Extract the (x, y) coordinate from the center of the cell holding the provided text.  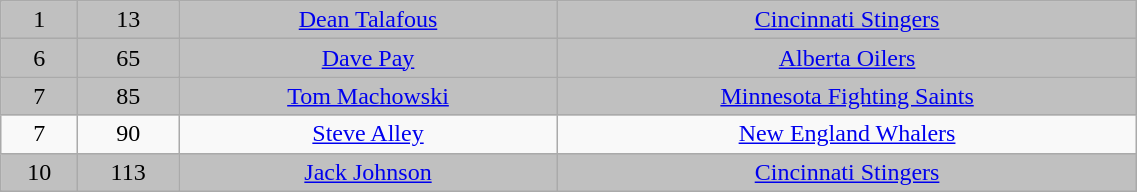
113 (128, 172)
Tom Machowski (368, 96)
13 (128, 20)
Alberta Oilers (847, 58)
10 (40, 172)
New England Whalers (847, 134)
85 (128, 96)
Minnesota Fighting Saints (847, 96)
Dean Talafous (368, 20)
65 (128, 58)
6 (40, 58)
1 (40, 20)
Steve Alley (368, 134)
Dave Pay (368, 58)
90 (128, 134)
Jack Johnson (368, 172)
